Search for the cell housing the specified text and yield its (X, Y) center coordinate. 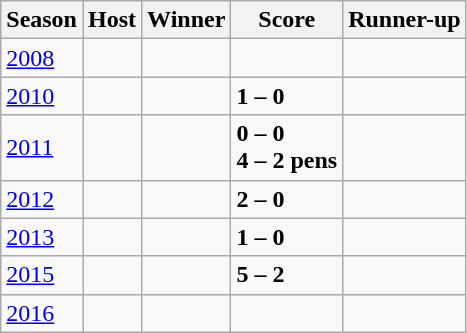
Score (287, 20)
5 – 2 (287, 275)
2008 (42, 58)
Host (112, 20)
2015 (42, 275)
2011 (42, 148)
2016 (42, 313)
2012 (42, 199)
2 – 0 (287, 199)
0 – 0 4 – 2 pens (287, 148)
Runner-up (405, 20)
2013 (42, 237)
Winner (186, 20)
Season (42, 20)
2010 (42, 96)
